Output the [x, y] coordinate of the center of the cell containing the given text.  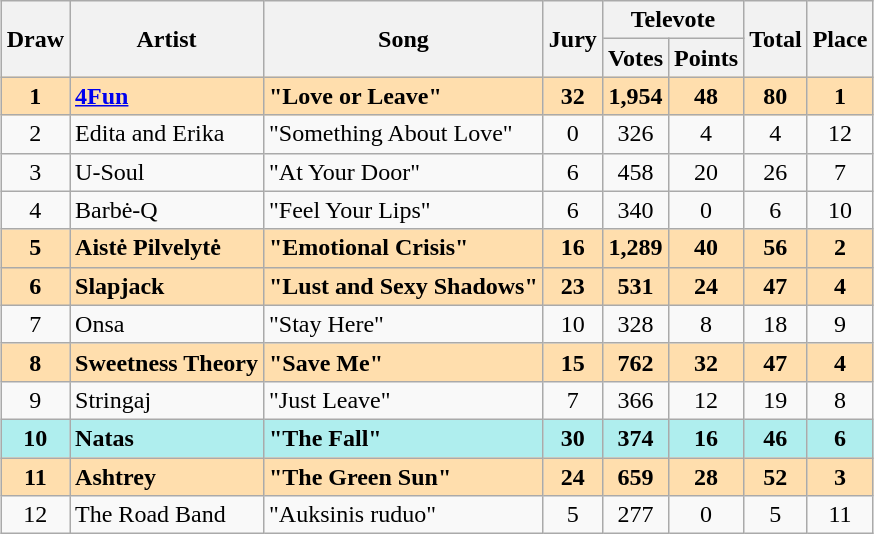
U-Soul [167, 172]
"Emotional Crisis" [403, 248]
531 [635, 286]
46 [776, 438]
18 [776, 324]
Stringaj [167, 400]
48 [706, 96]
28 [706, 477]
52 [776, 477]
Place [840, 39]
Sweetness Theory [167, 362]
"Love or Leave" [403, 96]
Aistė Pilvelytė [167, 248]
Barbė-Q [167, 210]
"At Your Door" [403, 172]
"The Green Sun" [403, 477]
"Just Leave" [403, 400]
Total [776, 39]
20 [706, 172]
"The Fall" [403, 438]
Ashtrey [167, 477]
19 [776, 400]
"Auksinis ruduo" [403, 515]
659 [635, 477]
"Save Me" [403, 362]
"Feel Your Lips" [403, 210]
374 [635, 438]
80 [776, 96]
Onsa [167, 324]
1,289 [635, 248]
Artist [167, 39]
40 [706, 248]
15 [572, 362]
762 [635, 362]
Slapjack [167, 286]
30 [572, 438]
Televote [672, 20]
366 [635, 400]
"Something About Love" [403, 134]
Song [403, 39]
4Fun [167, 96]
"Lust and Sexy Shadows" [403, 286]
Draw [35, 39]
The Road Band [167, 515]
Points [706, 58]
1,954 [635, 96]
26 [776, 172]
Votes [635, 58]
"Stay Here" [403, 324]
Jury [572, 39]
56 [776, 248]
326 [635, 134]
328 [635, 324]
277 [635, 515]
Natas [167, 438]
458 [635, 172]
23 [572, 286]
Edita and Erika [167, 134]
340 [635, 210]
